Return (X, Y) of the center of cell containing provided text 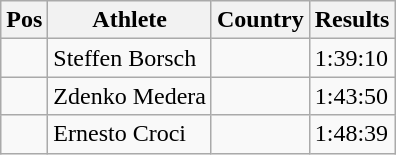
Steffen Borsch (130, 58)
Country (260, 20)
1:43:50 (352, 96)
Pos (24, 20)
Zdenko Medera (130, 96)
Results (352, 20)
1:48:39 (352, 134)
Athlete (130, 20)
Ernesto Croci (130, 134)
1:39:10 (352, 58)
